Capture the cell that displays the provided text and extract its [x, y] central coordinate. 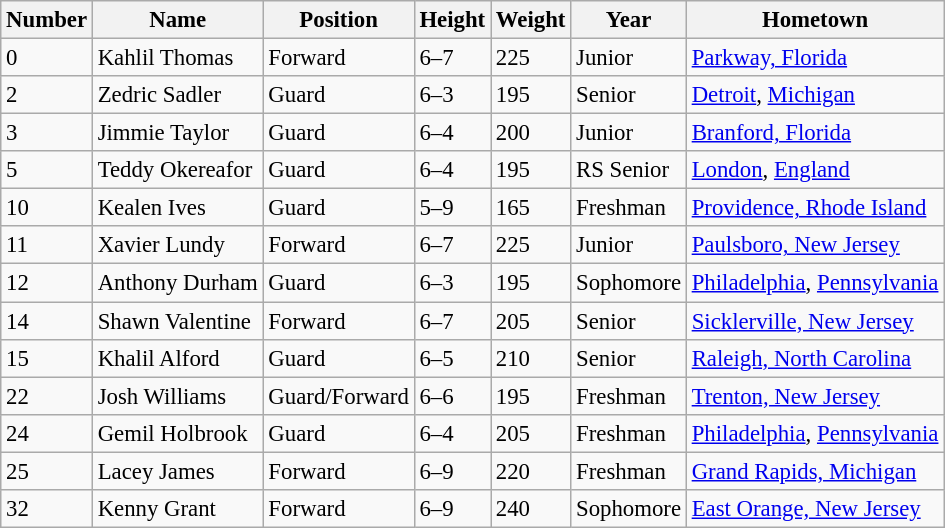
210 [530, 358]
25 [47, 471]
Providence, Rhode Island [814, 208]
Grand Rapids, Michigan [814, 471]
5–9 [452, 208]
Detroit, Michigan [814, 95]
Khalil Alford [178, 358]
Lacey James [178, 471]
10 [47, 208]
200 [530, 133]
12 [47, 283]
Paulsboro, New Jersey [814, 245]
Height [452, 20]
240 [530, 509]
Weight [530, 20]
22 [47, 396]
Kealen Ives [178, 208]
Gemil Holbrook [178, 433]
0 [47, 58]
Josh Williams [178, 396]
24 [47, 433]
Shawn Valentine [178, 321]
London, England [814, 170]
Number [47, 20]
Kahlil Thomas [178, 58]
Teddy Okereafor [178, 170]
11 [47, 245]
Hometown [814, 20]
15 [47, 358]
Anthony Durham [178, 283]
6–6 [452, 396]
6–5 [452, 358]
Sicklerville, New Jersey [814, 321]
Name [178, 20]
Position [338, 20]
165 [530, 208]
Parkway, Florida [814, 58]
Trenton, New Jersey [814, 396]
RS Senior [629, 170]
Zedric Sadler [178, 95]
East Orange, New Jersey [814, 509]
Jimmie Taylor [178, 133]
220 [530, 471]
32 [47, 509]
3 [47, 133]
14 [47, 321]
Raleigh, North Carolina [814, 358]
Xavier Lundy [178, 245]
Guard/Forward [338, 396]
Kenny Grant [178, 509]
Branford, Florida [814, 133]
5 [47, 170]
2 [47, 95]
Year [629, 20]
